Scan for the cell matching the given text and deliver its [X, Y] coordinate at center. 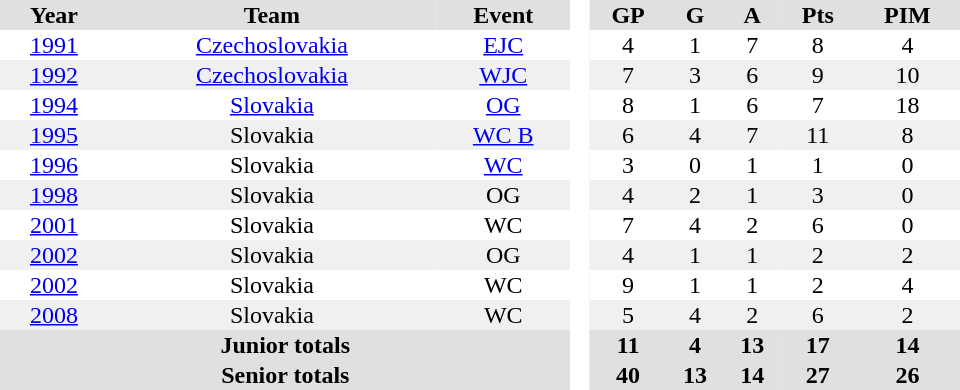
Event [504, 15]
27 [818, 375]
1992 [54, 75]
Year [54, 15]
Team [272, 15]
EJC [504, 45]
Senior totals [286, 375]
5 [628, 315]
1991 [54, 45]
10 [908, 75]
2001 [54, 225]
A [752, 15]
G [696, 15]
PIM [908, 15]
17 [818, 345]
26 [908, 375]
WJC [504, 75]
2008 [54, 315]
1994 [54, 105]
GP [628, 15]
1995 [54, 135]
Junior totals [286, 345]
1996 [54, 165]
18 [908, 105]
40 [628, 375]
1998 [54, 195]
WC B [504, 135]
Pts [818, 15]
